Output the [x, y] coordinate of the center of the cell containing the given text.  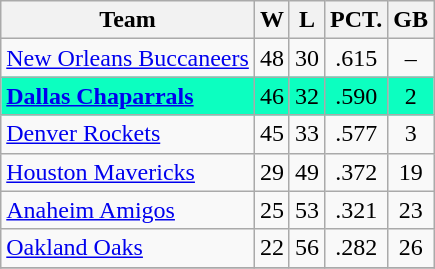
53 [306, 210]
26 [411, 248]
45 [272, 134]
.282 [356, 248]
30 [306, 58]
New Orleans Buccaneers [128, 58]
.321 [356, 210]
GB [411, 20]
Oakland Oaks [128, 248]
32 [306, 96]
Anaheim Amigos [128, 210]
.590 [356, 96]
Dallas Chaparrals [128, 96]
3 [411, 134]
48 [272, 58]
Denver Rockets [128, 134]
49 [306, 172]
Houston Mavericks [128, 172]
33 [306, 134]
PCT. [356, 20]
2 [411, 96]
.372 [356, 172]
22 [272, 248]
Team [128, 20]
29 [272, 172]
W [272, 20]
56 [306, 248]
46 [272, 96]
– [411, 58]
L [306, 20]
25 [272, 210]
19 [411, 172]
.577 [356, 134]
23 [411, 210]
.615 [356, 58]
